Return the [x, y] coordinate for the center point of the cell that contains the specified text.  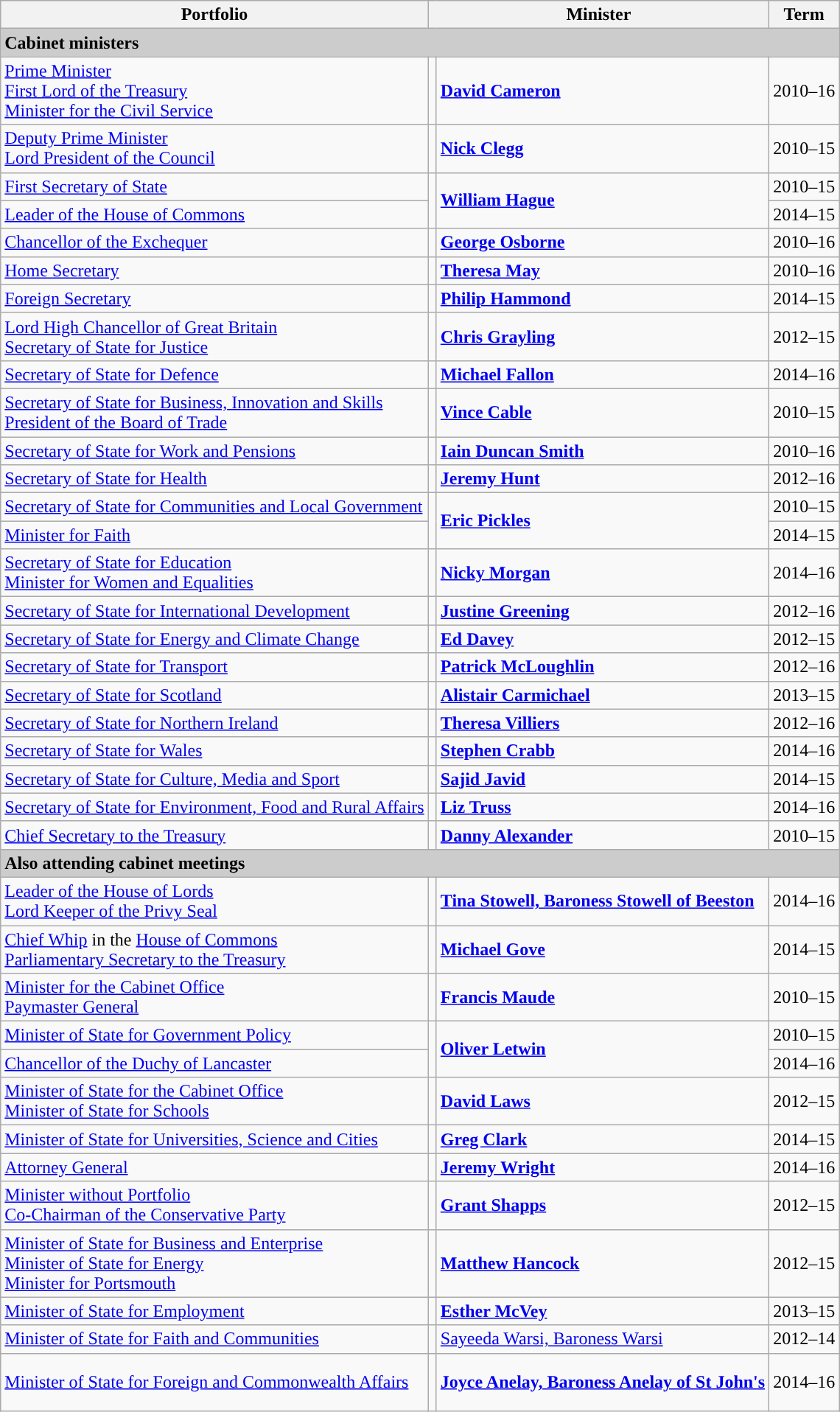
Esther McVey [603, 1311]
Secretary of State for Defence [214, 374]
Patrick McLoughlin [603, 667]
Minister [598, 15]
Secretary of State for EducationMinister for Women and Equalities [214, 573]
Prime MinisterFirst Lord of the TreasuryMinister for the Civil Service [214, 91]
Chancellor of the Exchequer [214, 242]
Also attending cabinet meetings [420, 863]
Ed Davey [603, 639]
Minister of State for Universities, Science and Cities [214, 1139]
Secretary of State for Environment, Food and Rural Affairs [214, 807]
Minister of State for Employment [214, 1311]
Stephen Crabb [603, 751]
Leader of the House of LordsLord Keeper of the Privy Seal [214, 901]
Minister of State for the Cabinet OfficeMinister of State for Schools [214, 1101]
Secretary of State for International Development [214, 611]
Chief Whip in the House of CommonsParliamentary Secretary to the Treasury [214, 949]
Secretary of State for Business, Innovation and SkillsPresident of the Board of Trade [214, 413]
Minister of State for Faith and Communities [214, 1339]
Chris Grayling [603, 336]
Jeremy Wright [603, 1167]
Theresa Villiers [603, 723]
Cabinet ministers [420, 43]
Eric Pickles [603, 521]
Secretary of State for Scotland [214, 695]
Justine Greening [603, 611]
Home Secretary [214, 270]
Deputy Prime MinisterLord President of the Council [214, 149]
David Laws [603, 1101]
Minister of State for Government Policy [214, 1035]
Secretary of State for Health [214, 479]
Leader of the House of Commons [214, 214]
Chancellor of the Duchy of Lancaster [214, 1063]
Minister of State for Business and EnterpriseMinister of State for EnergyMinister for Portsmouth [214, 1263]
Michael Gove [603, 949]
Grant Shapps [603, 1206]
Portfolio [214, 15]
David Cameron [603, 91]
Secretary of State for Culture, Media and Sport [214, 779]
Minister of State for Foreign and Commonwealth Affairs [214, 1383]
Francis Maude [603, 998]
Term [805, 15]
Oliver Letwin [603, 1049]
Secretary of State for Wales [214, 751]
Nicky Morgan [603, 573]
Michael Fallon [603, 374]
William Hague [603, 200]
Secretary of State for Transport [214, 667]
Vince Cable [603, 413]
Alistair Carmichael [603, 695]
Secretary of State for Energy and Climate Change [214, 639]
Minister for the Cabinet OfficePaymaster General [214, 998]
Jeremy Hunt [603, 479]
Secretary of State for Work and Pensions [214, 450]
Attorney General [214, 1167]
Greg Clark [603, 1139]
Theresa May [603, 270]
Lord High Chancellor of Great BritainSecretary of State for Justice [214, 336]
Iain Duncan Smith [603, 450]
Philip Hammond [603, 298]
Danny Alexander [603, 835]
Sajid Javid [603, 779]
Secretary of State for Communities and Local Government [214, 507]
Liz Truss [603, 807]
Foreign Secretary [214, 298]
Minister for Faith [214, 535]
Joyce Anelay, Baroness Anelay of St John's [603, 1383]
2012–14 [805, 1339]
Nick Clegg [603, 149]
Tina Stowell, Baroness Stowell of Beeston [603, 901]
Minister without PortfolioCo-Chairman of the Conservative Party [214, 1206]
George Osborne [603, 242]
Matthew Hancock [603, 1263]
First Secretary of State [214, 186]
Chief Secretary to the Treasury [214, 835]
Secretary of State for Northern Ireland [214, 723]
Sayeeda Warsi, Baroness Warsi [603, 1339]
